Return [X, Y] of the center of cell containing provided text 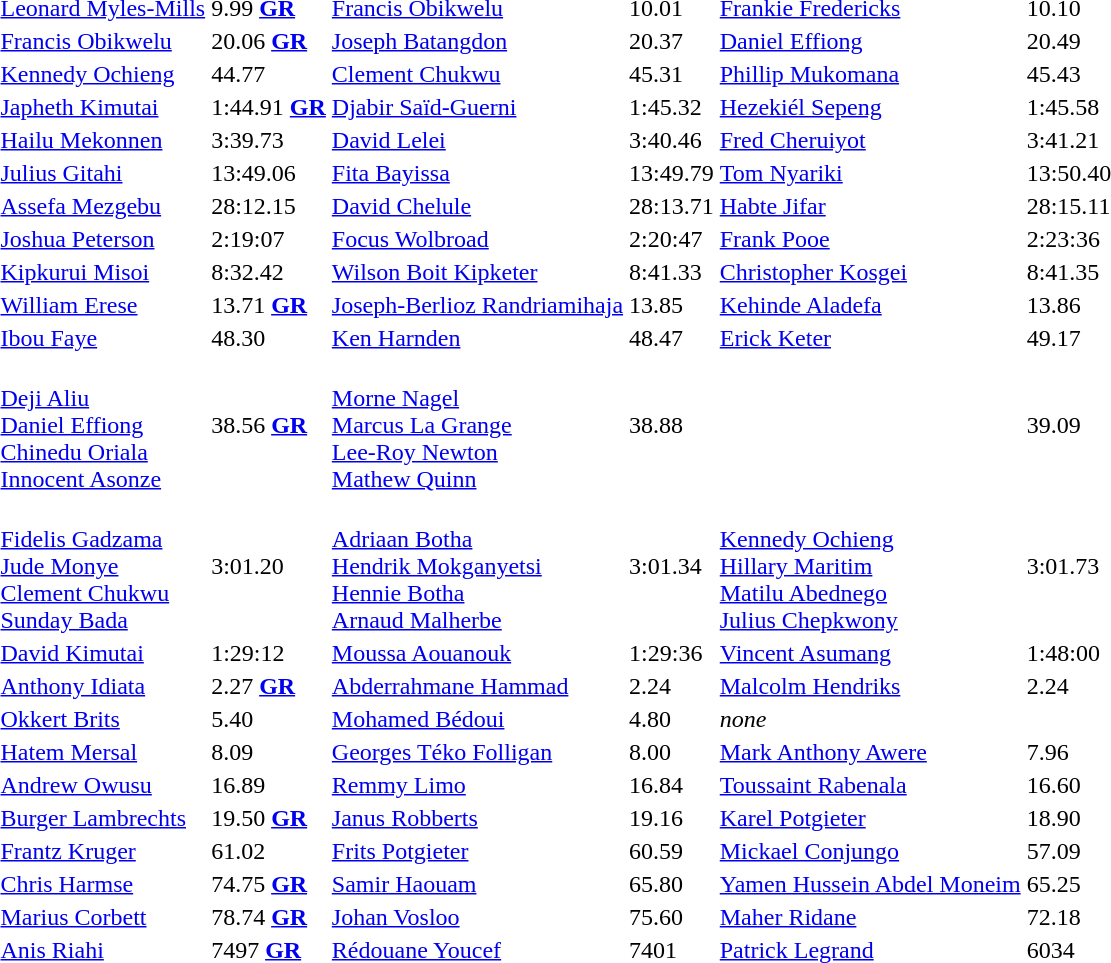
13.85 [672, 305]
3:39.73 [269, 140]
Abderrahmane Hammad [477, 686]
Remmy Limo [477, 785]
Tom Nyariki [870, 173]
Moussa Aouanouk [477, 653]
Malcolm Hendriks [870, 686]
4.80 [672, 719]
1:44.91 GR [269, 107]
Vincent Asumang [870, 653]
Kennedy OchiengHillary MaritimMatilu AbednegoJulius Chepkwony [870, 566]
28:12.15 [269, 206]
60.59 [672, 851]
Samir Haouam [477, 884]
28:13.71 [672, 206]
3:01.20 [269, 566]
1:29:36 [672, 653]
8.00 [672, 752]
38.88 [672, 425]
8:32.42 [269, 272]
1:29:12 [269, 653]
13:49.79 [672, 173]
Christopher Kosgei [870, 272]
Toussaint Rabenala [870, 785]
Morne NagelMarcus La GrangeLee-Roy NewtonMathew Quinn [477, 425]
David Chelule [477, 206]
1:45.32 [672, 107]
Joseph Batangdon [477, 41]
Frits Potgieter [477, 851]
2.27 GR [269, 686]
8:41.33 [672, 272]
8.09 [269, 752]
David Lelei [477, 140]
Mark Anthony Awere [870, 752]
20.37 [672, 41]
Kehinde Aladefa [870, 305]
5.40 [269, 719]
74.75 GR [269, 884]
Erick Keter [870, 338]
13.71 GR [269, 305]
16.89 [269, 785]
Johan Vosloo [477, 917]
Maher Ridane [870, 917]
78.74 GR [269, 917]
2:19:07 [269, 239]
16.84 [672, 785]
Janus Robberts [477, 818]
Hezekiél Sepeng [870, 107]
48.30 [269, 338]
45.31 [672, 74]
38.56 GR [269, 425]
none [870, 719]
19.50 GR [269, 818]
3:40.46 [672, 140]
Joseph-Berlioz Randriamihaja [477, 305]
Fred Cheruiyot [870, 140]
44.77 [269, 74]
Mohamed Bédoui [477, 719]
Clement Chukwu [477, 74]
Fita Bayissa [477, 173]
Habte Jifar [870, 206]
Frank Pooe [870, 239]
Djabir Saïd-Guerni [477, 107]
48.47 [672, 338]
75.60 [672, 917]
Yamen Hussein Abdel Moneim [870, 884]
Phillip Mukomana [870, 74]
Wilson Boit Kipketer [477, 272]
Karel Potgieter [870, 818]
19.16 [672, 818]
65.80 [672, 884]
20.06 GR [269, 41]
61.02 [269, 851]
Adriaan BothaHendrik MokganyetsiHennie BothaArnaud Malherbe [477, 566]
Georges Téko Folligan [477, 752]
Ken Harnden [477, 338]
2.24 [672, 686]
13:49.06 [269, 173]
Daniel Effiong [870, 41]
Focus Wolbroad [477, 239]
3:01.34 [672, 566]
2:20:47 [672, 239]
Mickael Conjungo [870, 851]
